Find where the given text appears and provide that cell's center as (X, Y) coordinate. 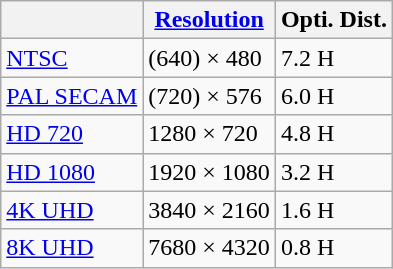
Resolution (210, 20)
6.0 H (334, 96)
3840 × 2160 (210, 210)
HD 720 (72, 134)
4K UHD (72, 210)
7680 × 4320 (210, 248)
1.6 H (334, 210)
NTSC (72, 58)
3.2 H (334, 172)
1280 × 720 (210, 134)
(640) × 480 (210, 58)
0.8 H (334, 248)
(720) × 576 (210, 96)
4.8 H (334, 134)
1920 × 1080 (210, 172)
Opti. Dist. (334, 20)
7.2 H (334, 58)
8K UHD (72, 248)
PAL SECAM (72, 96)
HD 1080 (72, 172)
